Search for the cell housing the specified text and yield its (X, Y) center coordinate. 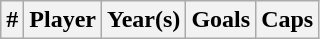
Player (63, 20)
Caps (288, 20)
Goals (221, 20)
Year(s) (144, 20)
# (12, 20)
